Locate the cell with the specified text and output its [X, Y] center coordinate. 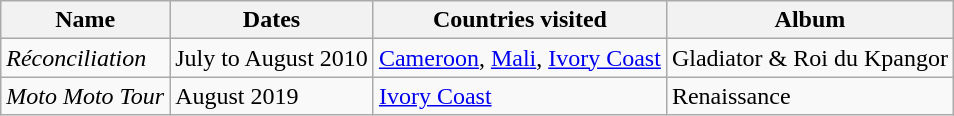
July to August 2010 [272, 58]
Réconciliation [86, 58]
Cameroon, Mali, Ivory Coast [520, 58]
Renaissance [810, 96]
Dates [272, 20]
Countries visited [520, 20]
Album [810, 20]
Moto Moto Tour [86, 96]
Gladiator & Roi du Kpangor [810, 58]
August 2019 [272, 96]
Ivory Coast [520, 96]
Name [86, 20]
